Provide the (x, y) coordinate of the cell's center where the given text is located.  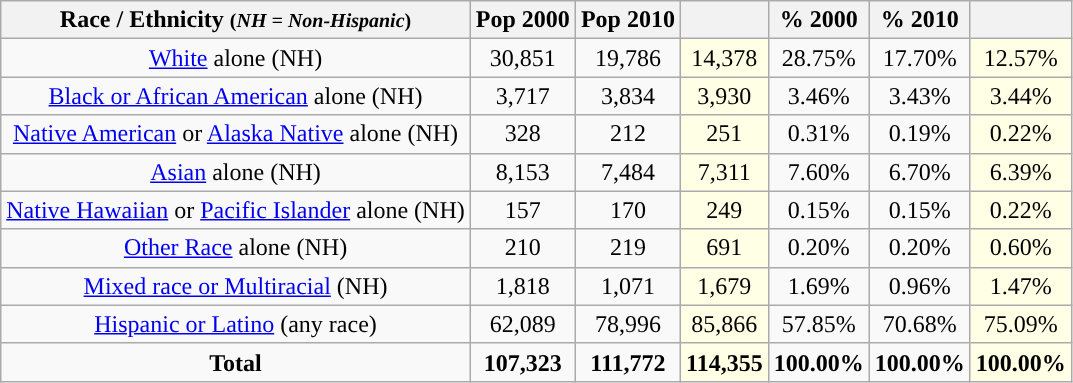
Race / Ethnicity (NH = Non-Hispanic) (236, 20)
3,717 (522, 96)
75.09% (1020, 324)
85,866 (724, 324)
3,930 (724, 96)
Native American or Alaska Native alone (NH) (236, 134)
1.69% (818, 286)
210 (522, 248)
0.31% (818, 134)
170 (628, 210)
30,851 (522, 58)
328 (522, 134)
1,818 (522, 286)
Pop 2010 (628, 20)
% 2010 (920, 20)
14,378 (724, 58)
Black or African American alone (NH) (236, 96)
114,355 (724, 362)
7,311 (724, 172)
Mixed race or Multiracial (NH) (236, 286)
157 (522, 210)
1,679 (724, 286)
Pop 2000 (522, 20)
8,153 (522, 172)
1,071 (628, 286)
3,834 (628, 96)
212 (628, 134)
Hispanic or Latino (any race) (236, 324)
78,996 (628, 324)
Native Hawaiian or Pacific Islander alone (NH) (236, 210)
251 (724, 134)
28.75% (818, 58)
6.70% (920, 172)
3.46% (818, 96)
3.43% (920, 96)
19,786 (628, 58)
107,323 (522, 362)
17.70% (920, 58)
57.85% (818, 324)
6.39% (1020, 172)
% 2000 (818, 20)
111,772 (628, 362)
70.68% (920, 324)
Other Race alone (NH) (236, 248)
0.96% (920, 286)
1.47% (1020, 286)
219 (628, 248)
Asian alone (NH) (236, 172)
7,484 (628, 172)
12.57% (1020, 58)
249 (724, 210)
White alone (NH) (236, 58)
3.44% (1020, 96)
62,089 (522, 324)
0.60% (1020, 248)
691 (724, 248)
Total (236, 362)
7.60% (818, 172)
0.19% (920, 134)
